Extract the (x, y) coordinate from the center of the cell holding the provided text.  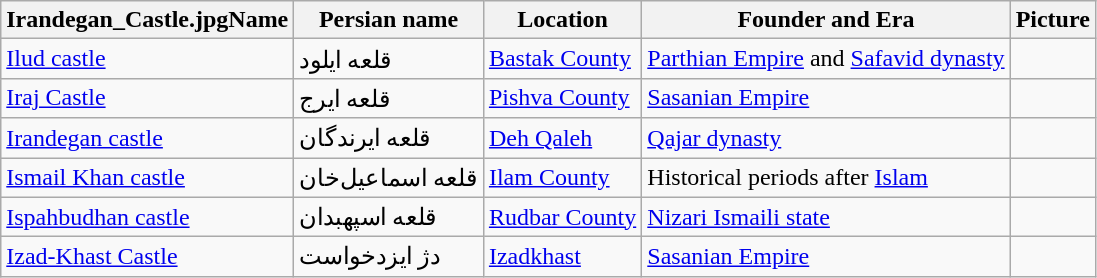
Persian name (389, 20)
Izad-Khast Castle (148, 257)
قلعه ایرج (389, 98)
قلعه اسپهبدان (389, 217)
قلعه اسماعیل‌خان (389, 178)
Historical periods after Islam (826, 178)
Founder and Era (826, 20)
Deh Qaleh (562, 138)
Bastak County (562, 59)
Ispahbudhan castle (148, 217)
Parthian Empire and Safavid dynasty (826, 59)
Iraj Castle (148, 98)
Rudbar County (562, 217)
دژ ایزدخواست (389, 257)
Nizari Ismaili state (826, 217)
قلعه ایرندگان (389, 138)
Ilud castle (148, 59)
Irandegan_Castle.jpgName (148, 20)
Picture (1052, 20)
Qajar dynasty (826, 138)
Ismail Khan castle (148, 178)
Ilam County (562, 178)
قلعه ایلود (389, 59)
Location (562, 20)
Irandegan castle (148, 138)
Izadkhast (562, 257)
Pishva County (562, 98)
